Extract the (x, y) coordinate from the center of the cell holding the provided text.  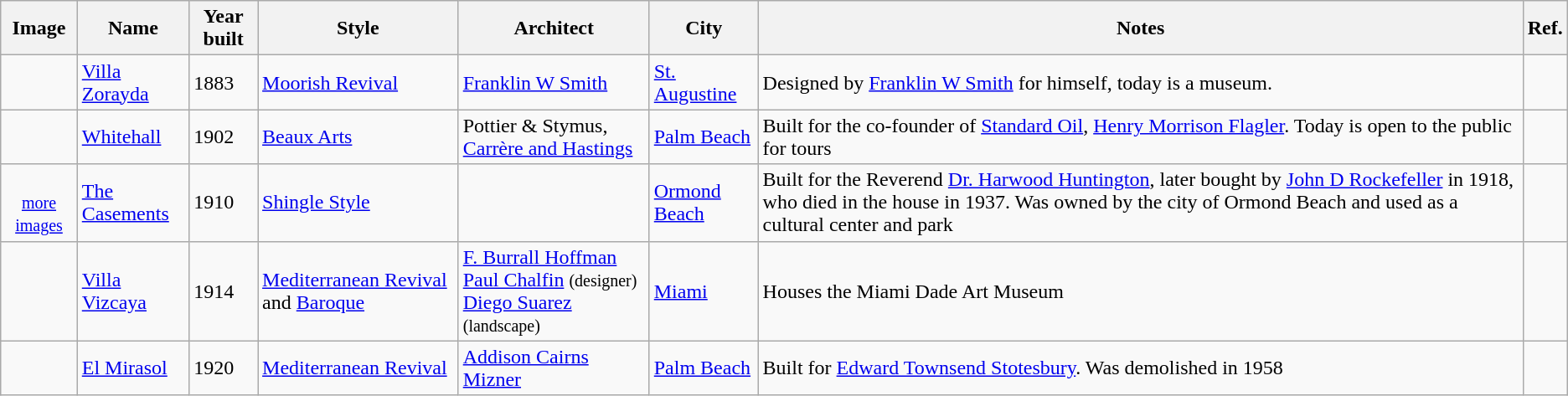
Name (132, 28)
1910 (224, 203)
Moorish Revival (358, 82)
Houses the Miami Dade Art Museum (1141, 291)
Built for Edward Townsend Stotesbury. Was demolished in 1958 (1141, 368)
F. Burrall HoffmanPaul Chalfin (designer)Diego Suarez (landscape) (554, 291)
Built for the co-founder of Standard Oil, Henry Morrison Flagler. Today is open to the public for tours (1141, 137)
Whitehall (132, 137)
Villa Zorayda (132, 82)
Pottier & Stymus, Carrère and Hastings (554, 137)
more images (39, 203)
1902 (224, 137)
Year built (224, 28)
Designed by Franklin W Smith for himself, today is a museum. (1141, 82)
Notes (1141, 28)
The Casements (132, 203)
Mediterranean Revival (358, 368)
Villa Vizcaya (132, 291)
Image (39, 28)
Mediterranean Revival and Baroque (358, 291)
1883 (224, 82)
Style (358, 28)
St. Augustine (704, 82)
1920 (224, 368)
Ref. (1545, 28)
City (704, 28)
1914 (224, 291)
El Mirasol (132, 368)
Addison Cairns Mizner (554, 368)
Franklin W Smith (554, 82)
Beaux Arts (358, 137)
Architect (554, 28)
Shingle Style (358, 203)
Ormond Beach (704, 203)
Miami (704, 291)
